Capture the cell that displays the provided text and extract its [x, y] central coordinate. 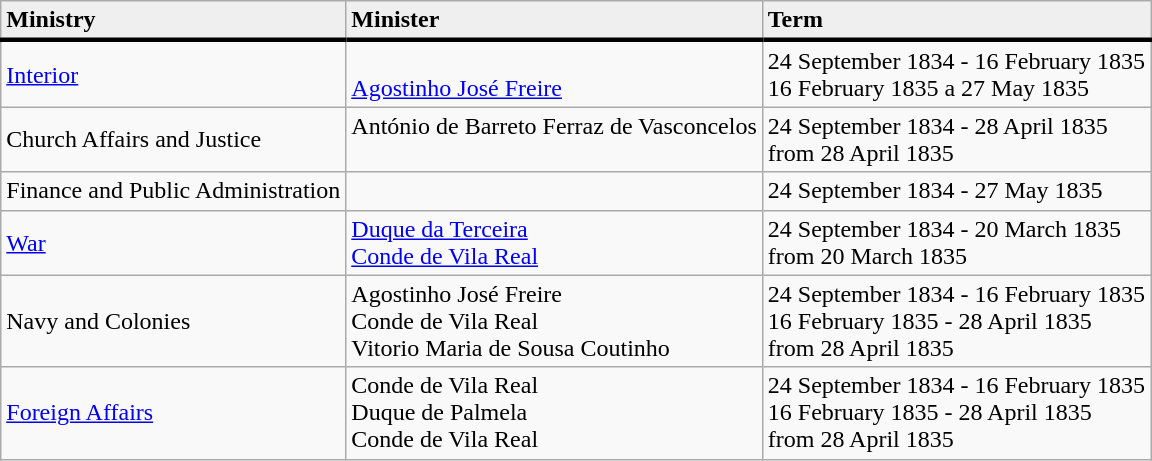
24 September 1834 - 28 April 1835 from 28 April 1835 [956, 140]
24 September 1834 - 27 May 1835 [956, 191]
Term [956, 21]
Church Affairs and Justice [174, 140]
Agostinho José Freire Conde de Vila Real Vitorio Maria de Sousa Coutinho [554, 321]
War [174, 242]
Minister [554, 21]
24 September 1834 - 20 March 1835 from 20 March 1835 [956, 242]
Ministry [174, 21]
Duque da Terceira Conde de Vila Real [554, 242]
Agostinho José Freire [554, 74]
Interior [174, 74]
Finance and Public Administration [174, 191]
24 September 1834 - 16 February 1835 16 February 1835 a 27 May 1835 [956, 74]
Conde de Vila Real Duque de Palmela Conde de Vila Real [554, 413]
Navy and Colonies [174, 321]
António de Barreto Ferraz de Vasconcelos [554, 140]
Foreign Affairs [174, 413]
